Determine the (X, Y) coordinate at the center of the cell enclosing the given text.  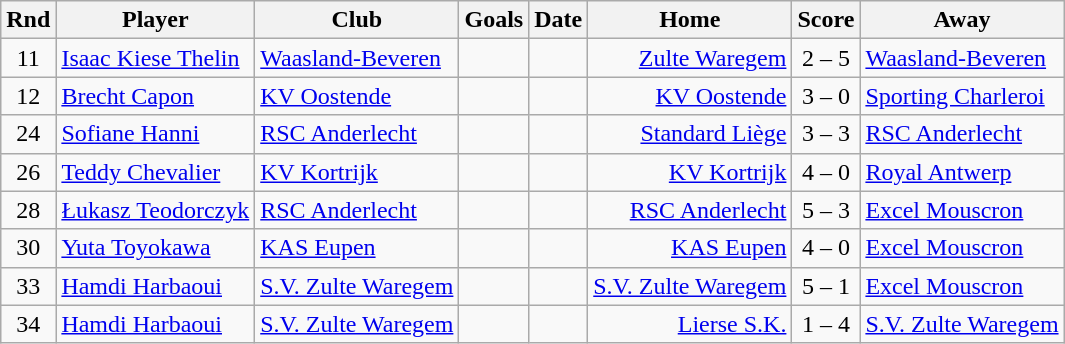
Standard Liège (690, 134)
Score (826, 20)
Sporting Charleroi (962, 96)
Away (962, 20)
Yuta Toyokawa (156, 248)
Lierse S.K. (690, 324)
24 (28, 134)
3 – 3 (826, 134)
2 – 5 (826, 58)
26 (28, 172)
1 – 4 (826, 324)
30 (28, 248)
33 (28, 286)
Zulte Waregem (690, 58)
5 – 1 (826, 286)
Rnd (28, 20)
5 – 3 (826, 210)
Date (558, 20)
Home (690, 20)
Goals (494, 20)
Łukasz Teodorczyk (156, 210)
Player (156, 20)
12 (28, 96)
Teddy Chevalier (156, 172)
Royal Antwerp (962, 172)
Isaac Kiese Thelin (156, 58)
34 (28, 324)
Sofiane Hanni (156, 134)
Brecht Capon (156, 96)
11 (28, 58)
Club (357, 20)
3 – 0 (826, 96)
28 (28, 210)
